Output the [X, Y] coordinate of the center of the cell containing the given text.  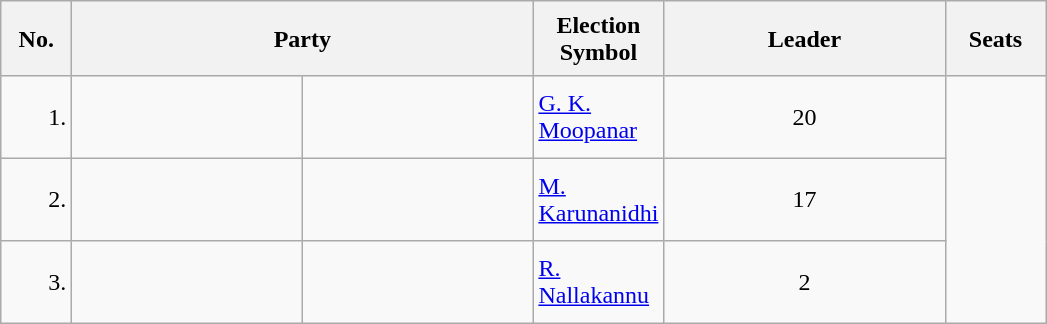
3. [36, 282]
20 [804, 117]
Seats [996, 38]
G. K. Moopanar [598, 117]
2 [804, 282]
17 [804, 199]
No. [36, 38]
R. Nallakannu [598, 282]
M. Karunanidhi [598, 199]
2. [36, 199]
Election Symbol [598, 38]
Leader [804, 38]
1. [36, 117]
Party [302, 38]
